Provide the (X, Y) coordinate of the cell's center where the given text is located.  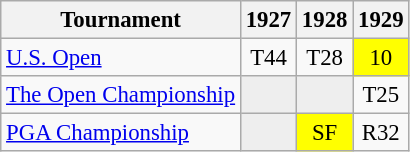
PGA Championship (121, 133)
1927 (268, 20)
1929 (381, 20)
SF (325, 133)
T44 (268, 58)
U.S. Open (121, 58)
T28 (325, 58)
T25 (381, 95)
10 (381, 58)
1928 (325, 20)
R32 (381, 133)
Tournament (121, 20)
The Open Championship (121, 95)
